Find where the given text appears and provide that cell's center as [x, y] coordinate. 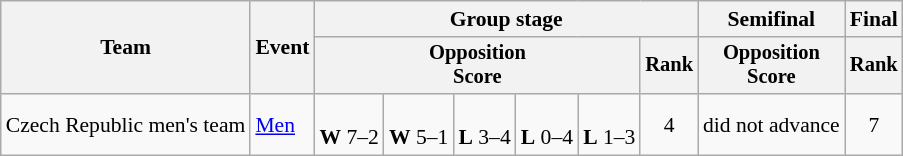
L 1–3 [609, 124]
Team [126, 48]
Czech Republic men's team [126, 124]
Final [874, 19]
4 [669, 124]
W 5–1 [418, 124]
W 7–2 [348, 124]
Men [282, 124]
Group stage [506, 19]
7 [874, 124]
L 3–4 [484, 124]
did not advance [772, 124]
Event [282, 48]
Semifinal [772, 19]
L 0–4 [547, 124]
